Output the (x, y) coordinate of the center of the cell containing the given text.  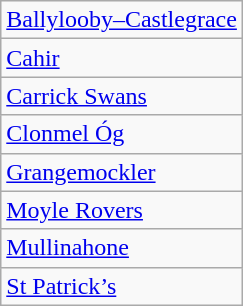
Moyle Rovers (122, 210)
Carrick Swans (122, 96)
Clonmel Óg (122, 134)
Grangemockler (122, 172)
St Patrick’s (122, 286)
Mullinahone (122, 248)
Ballylooby–Castlegrace (122, 20)
Cahir (122, 58)
